Search for the cell housing the specified text and yield its (x, y) center coordinate. 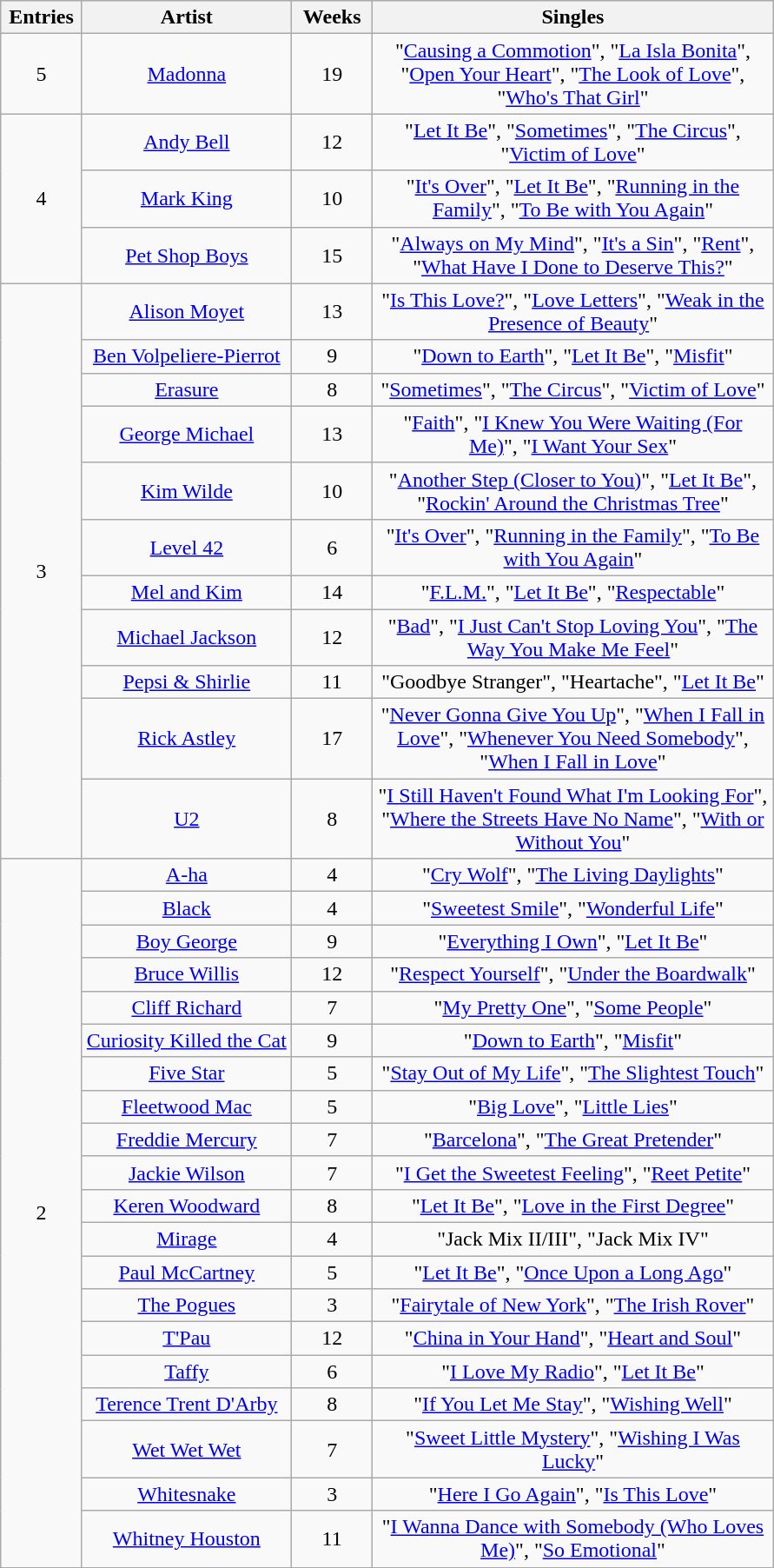
Whitesnake (186, 1494)
15 (332, 256)
"If You Let Me Stay", "Wishing Well" (573, 1405)
Boy George (186, 941)
"I Still Haven't Found What I'm Looking For", "Where the Streets Have No Name", "With or Without You" (573, 819)
Mel and Kim (186, 592)
Rick Astley (186, 739)
"I Get the Sweetest Feeling", "Reet Petite" (573, 1173)
"Sometimes", "The Circus", "Victim of Love" (573, 389)
Mirage (186, 1239)
Singles (573, 17)
"Sweetest Smile", "Wonderful Life" (573, 908)
Keren Woodward (186, 1206)
Weeks (332, 17)
Level 42 (186, 548)
14 (332, 592)
"Jack Mix II/III", "Jack Mix IV" (573, 1239)
Bruce Willis (186, 974)
"Big Love", "Little Lies" (573, 1106)
"Let It Be", "Love in the First Degree" (573, 1206)
Erasure (186, 389)
"Cry Wolf", "The Living Daylights" (573, 875)
The Pogues (186, 1306)
U2 (186, 819)
"Another Step (Closer to You)", "Let It Be", "Rockin' Around the Christmas Tree" (573, 490)
"Everything I Own", "Let It Be" (573, 941)
"Barcelona", "The Great Pretender" (573, 1139)
Curiosity Killed the Cat (186, 1040)
"My Pretty One", "Some People" (573, 1007)
George Michael (186, 435)
"Fairytale of New York", "The Irish Rover" (573, 1306)
"Let It Be", "Sometimes", "The Circus", "Victim of Love" (573, 143)
19 (332, 74)
"Faith", "I Knew You Were Waiting (For Me)", "I Want Your Sex" (573, 435)
Entries (42, 17)
2 (42, 1213)
Artist (186, 17)
Ben Volpeliere-Pierrot (186, 356)
17 (332, 739)
Madonna (186, 74)
Terence Trent D'Arby (186, 1405)
"Let It Be", "Once Upon a Long Ago" (573, 1272)
"Respect Yourself", "Under the Boardwalk" (573, 974)
Andy Bell (186, 143)
"F.L.M.", "Let It Be", "Respectable" (573, 592)
Jackie Wilson (186, 1173)
T'Pau (186, 1339)
Black (186, 908)
"Never Gonna Give You Up", "When I Fall in Love", "Whenever You Need Somebody", "When I Fall in Love" (573, 739)
Kim Wilde (186, 490)
Whitney Houston (186, 1538)
Taffy (186, 1372)
Five Star (186, 1073)
"China in Your Hand", "Heart and Soul" (573, 1339)
"Always on My Mind", "It's a Sin", "Rent", "What Have I Done to Deserve This?" (573, 256)
"It's Over", "Let It Be", "Running in the Family", "To Be with You Again" (573, 198)
"Causing a Commotion", "La Isla Bonita", "Open Your Heart", "The Look of Love", "Who's That Girl" (573, 74)
"Goodbye Stranger", "Heartache", "Let It Be" (573, 682)
A-ha (186, 875)
Michael Jackson (186, 636)
"I Wanna Dance with Somebody (Who Loves Me)", "So Emotional" (573, 1538)
"Is This Love?", "Love Letters", "Weak in the Presence of Beauty" (573, 311)
Mark King (186, 198)
Pet Shop Boys (186, 256)
"Stay Out of My Life", "The Slightest Touch" (573, 1073)
Paul McCartney (186, 1272)
Pepsi & Shirlie (186, 682)
"It's Over", "Running in the Family", "To Be with You Again" (573, 548)
"Down to Earth", "Let It Be", "Misfit" (573, 356)
Alison Moyet (186, 311)
"Bad", "I Just Can't Stop Loving You", "The Way You Make Me Feel" (573, 636)
"I Love My Radio", "Let It Be" (573, 1372)
Freddie Mercury (186, 1139)
Wet Wet Wet (186, 1450)
"Here I Go Again", "Is This Love" (573, 1494)
"Sweet Little Mystery", "Wishing I Was Lucky" (573, 1450)
"Down to Earth", "Misfit" (573, 1040)
Cliff Richard (186, 1007)
Fleetwood Mac (186, 1106)
